Scan for the cell matching the given text and deliver its (X, Y) coordinate at center. 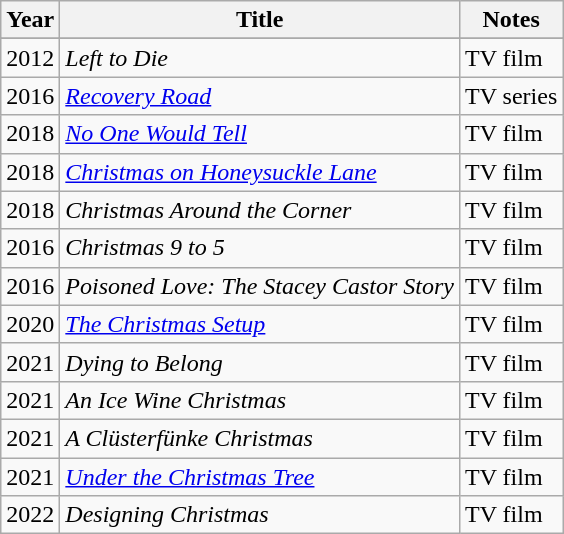
2020 (30, 324)
TV series (510, 96)
No One Would Tell (260, 134)
Dying to Belong (260, 362)
Christmas on Honeysuckle Lane (260, 172)
Poisoned Love: The Stacey Castor Story (260, 286)
Title (260, 20)
Notes (510, 20)
An Ice Wine Christmas (260, 400)
Under the Christmas Tree (260, 477)
The Christmas Setup (260, 324)
Left to Die (260, 58)
Christmas 9 to 5 (260, 248)
A Clüsterfünke Christmas (260, 438)
Year (30, 20)
2012 (30, 58)
Designing Christmas (260, 515)
Recovery Road (260, 96)
Christmas Around the Corner (260, 210)
2022 (30, 515)
